Return the (X, Y) coordinate for the center point of the cell that contains the specified text.  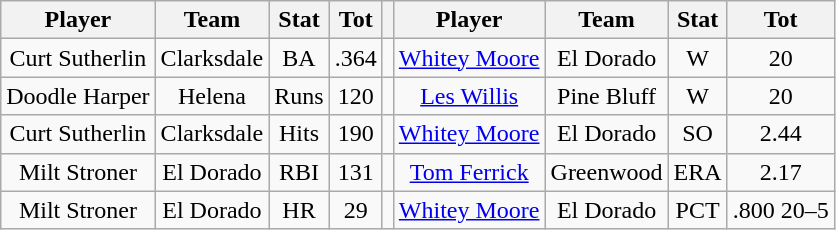
.364 (356, 58)
Greenwood (606, 172)
Hits (299, 134)
.800 20–5 (780, 210)
2.44 (780, 134)
Doodle Harper (78, 96)
Pine Bluff (606, 96)
Les Willis (469, 96)
131 (356, 172)
120 (356, 96)
SO (698, 134)
PCT (698, 210)
ERA (698, 172)
29 (356, 210)
RBI (299, 172)
BA (299, 58)
Tom Ferrick (469, 172)
190 (356, 134)
2.17 (780, 172)
HR (299, 210)
Helena (212, 96)
Runs (299, 96)
